Identify which cell holds the provided text, then report its (x, y) central coordinate. 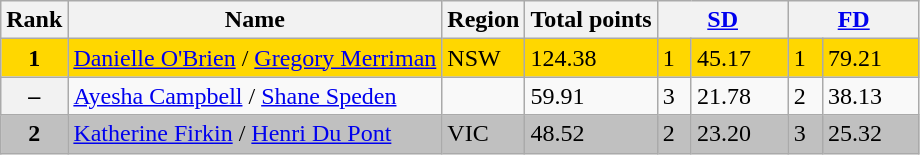
45.17 (740, 58)
48.52 (591, 134)
NSW (484, 58)
38.13 (870, 96)
23.20 (740, 134)
Rank (34, 20)
Danielle O'Brien / Gregory Merriman (255, 58)
VIC (484, 134)
21.78 (740, 96)
25.32 (870, 134)
Ayesha Campbell / Shane Speden (255, 96)
124.38 (591, 58)
Total points (591, 20)
Region (484, 20)
Katherine Firkin / Henri Du Pont (255, 134)
Name (255, 20)
FD (854, 20)
SD (722, 20)
79.21 (870, 58)
– (34, 96)
59.91 (591, 96)
